Find where the given text appears and provide that cell's center as [x, y] coordinate. 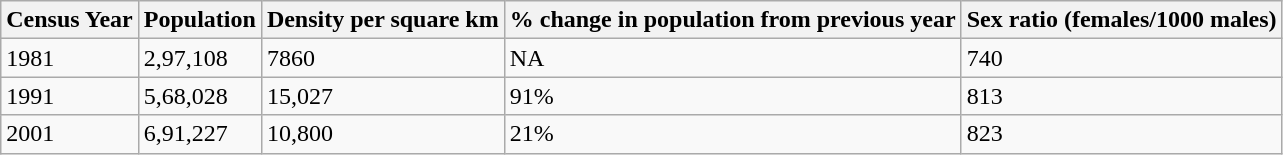
823 [1122, 134]
1991 [70, 96]
813 [1122, 96]
5,68,028 [200, 96]
Population [200, 20]
15,027 [382, 96]
10,800 [382, 134]
2001 [70, 134]
1981 [70, 58]
Sex ratio (females/1000 males) [1122, 20]
2,97,108 [200, 58]
% change in population from previous year [732, 20]
740 [1122, 58]
6,91,227 [200, 134]
Census Year [70, 20]
Density per square km [382, 20]
21% [732, 134]
91% [732, 96]
7860 [382, 58]
NA [732, 58]
